Determine the [x, y] coordinate at the center of the cell enclosing the given text.  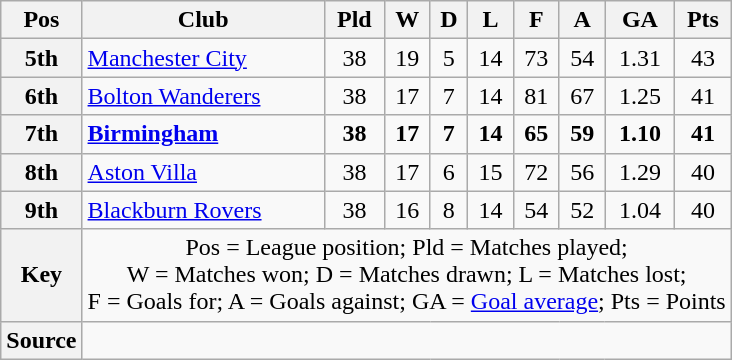
56 [582, 172]
1.25 [640, 96]
67 [582, 96]
Blackburn Rovers [203, 210]
6 [448, 172]
1.04 [640, 210]
Source [42, 340]
5th [42, 58]
Pos [42, 20]
Aston Villa [203, 172]
1.29 [640, 172]
GA [640, 20]
L [490, 20]
Bolton Wanderers [203, 96]
72 [536, 172]
1.10 [640, 134]
59 [582, 134]
Pts [704, 20]
W [407, 20]
8th [42, 172]
F [536, 20]
19 [407, 58]
8 [448, 210]
15 [490, 172]
9th [42, 210]
D [448, 20]
65 [536, 134]
Club [203, 20]
73 [536, 58]
Birmingham [203, 134]
7th [42, 134]
Pld [354, 20]
81 [536, 96]
52 [582, 210]
6th [42, 96]
16 [407, 210]
1.31 [640, 58]
Key [42, 275]
5 [448, 58]
A [582, 20]
Manchester City [203, 58]
43 [704, 58]
